Return the (x, y) coordinate for the center point of the cell that contains the specified text.  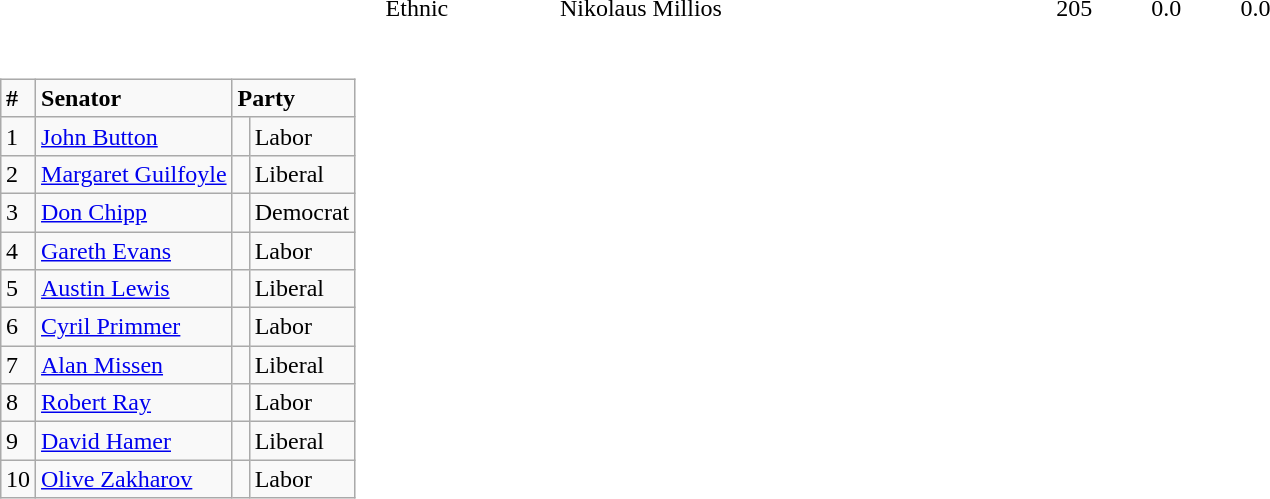
7 (18, 365)
4 (18, 251)
John Button (134, 136)
3 (18, 212)
10 (18, 479)
Democrat (302, 212)
# (18, 98)
Gareth Evans (134, 251)
8 (18, 403)
Don Chipp (134, 212)
6 (18, 327)
Alan Missen (134, 365)
Margaret Guilfoyle (134, 174)
Austin Lewis (134, 289)
David Hamer (134, 441)
Olive Zakharov (134, 479)
2 (18, 174)
1 (18, 136)
Senator (134, 98)
Party (294, 98)
Cyril Primmer (134, 327)
5 (18, 289)
Robert Ray (134, 403)
9 (18, 441)
